Scan for the cell matching the given text and deliver its (x, y) coordinate at center. 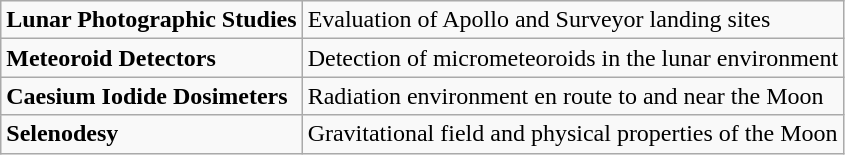
Selenodesy (152, 134)
Detection of micrometeoroids in the lunar environment (573, 58)
Caesium Iodide Dosimeters (152, 96)
Lunar Photographic Studies (152, 20)
Evaluation of Apollo and Surveyor landing sites (573, 20)
Gravitational field and physical properties of the Moon (573, 134)
Meteoroid Detectors (152, 58)
Radiation environment en route to and near the Moon (573, 96)
